Provide the [X, Y] coordinate of the cell's center where the given text is located.  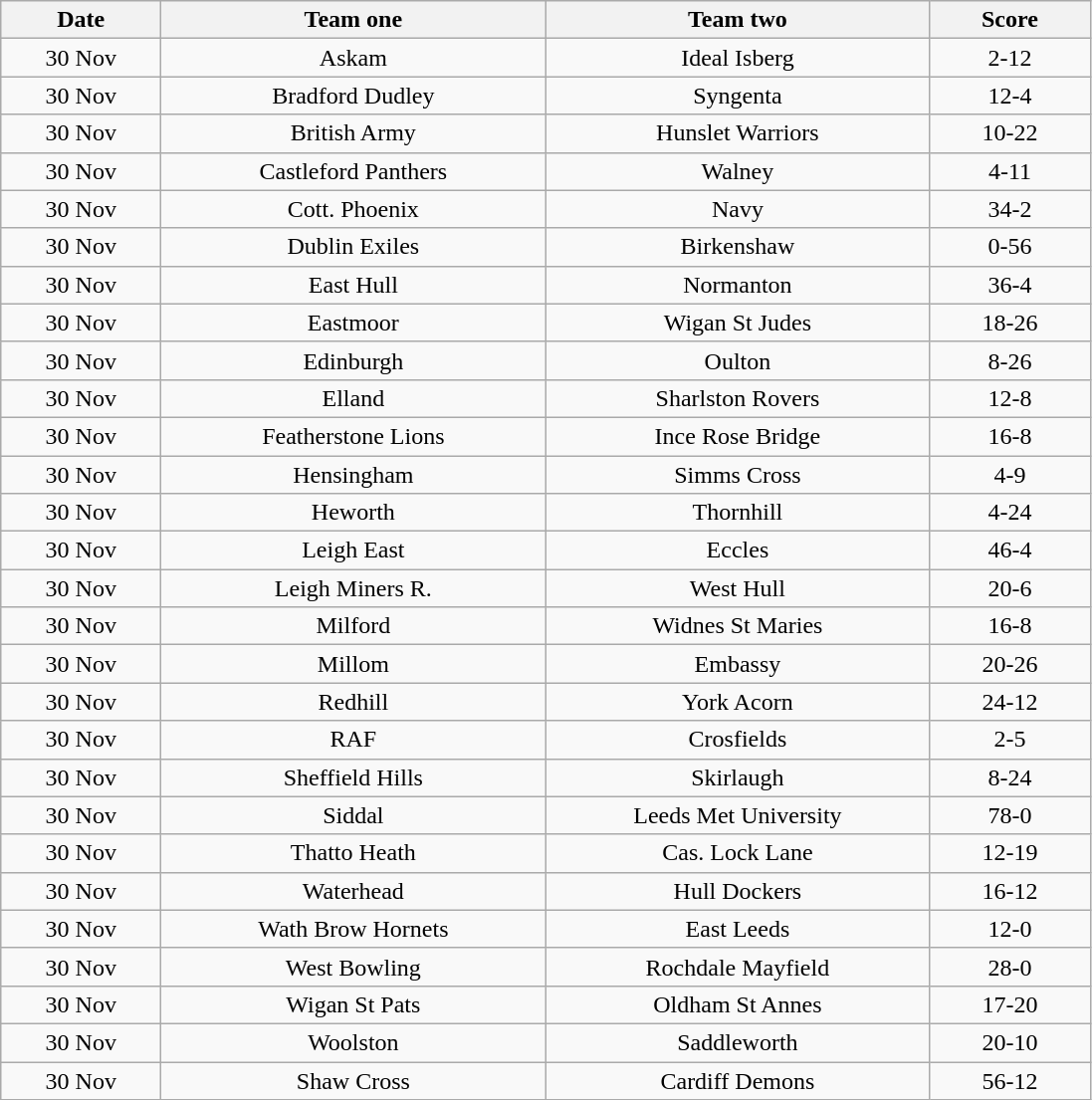
2-5 [1009, 740]
Team one [353, 20]
Milford [353, 626]
Cardiff Demons [738, 1080]
Eccles [738, 550]
Wigan St Judes [738, 323]
Thatto Heath [353, 853]
Heworth [353, 513]
12-4 [1009, 96]
Crosfields [738, 740]
Ideal Isberg [738, 58]
Widnes St Maries [738, 626]
Shaw Cross [353, 1080]
Leigh Miners R. [353, 588]
Embassy [738, 664]
Castleford Panthers [353, 171]
Date [82, 20]
Eastmoor [353, 323]
4-11 [1009, 171]
Score [1009, 20]
Ince Rose Bridge [738, 436]
Waterhead [353, 891]
East Hull [353, 285]
Wigan St Pats [353, 1004]
4-24 [1009, 513]
Featherstone Lions [353, 436]
Skirlaugh [738, 777]
Navy [738, 209]
4-9 [1009, 475]
Sharlston Rovers [738, 398]
East Leeds [738, 929]
Redhill [353, 702]
8-26 [1009, 360]
Dublin Exiles [353, 247]
46-4 [1009, 550]
Rochdale Mayfield [738, 967]
Askam [353, 58]
Millom [353, 664]
12-19 [1009, 853]
Hull Dockers [738, 891]
RAF [353, 740]
Thornhill [738, 513]
Oldham St Annes [738, 1004]
Woolston [353, 1042]
34-2 [1009, 209]
24-12 [1009, 702]
Bradford Dudley [353, 96]
Walney [738, 171]
18-26 [1009, 323]
Sheffield Hills [353, 777]
Syngenta [738, 96]
0-56 [1009, 247]
Cas. Lock Lane [738, 853]
2-12 [1009, 58]
20-6 [1009, 588]
10-22 [1009, 133]
17-20 [1009, 1004]
20-26 [1009, 664]
Normanton [738, 285]
12-0 [1009, 929]
West Hull [738, 588]
Birkenshaw [738, 247]
16-12 [1009, 891]
Cott. Phoenix [353, 209]
Team two [738, 20]
56-12 [1009, 1080]
Leeds Met University [738, 815]
78-0 [1009, 815]
Hunslet Warriors [738, 133]
Edinburgh [353, 360]
8-24 [1009, 777]
West Bowling [353, 967]
28-0 [1009, 967]
Saddleworth [738, 1042]
York Acorn [738, 702]
Simms Cross [738, 475]
British Army [353, 133]
Elland [353, 398]
Siddal [353, 815]
Wath Brow Hornets [353, 929]
36-4 [1009, 285]
Leigh East [353, 550]
Oulton [738, 360]
12-8 [1009, 398]
Hensingham [353, 475]
20-10 [1009, 1042]
